Detect which cell encompasses the target text, then output its [X, Y] center coordinate. 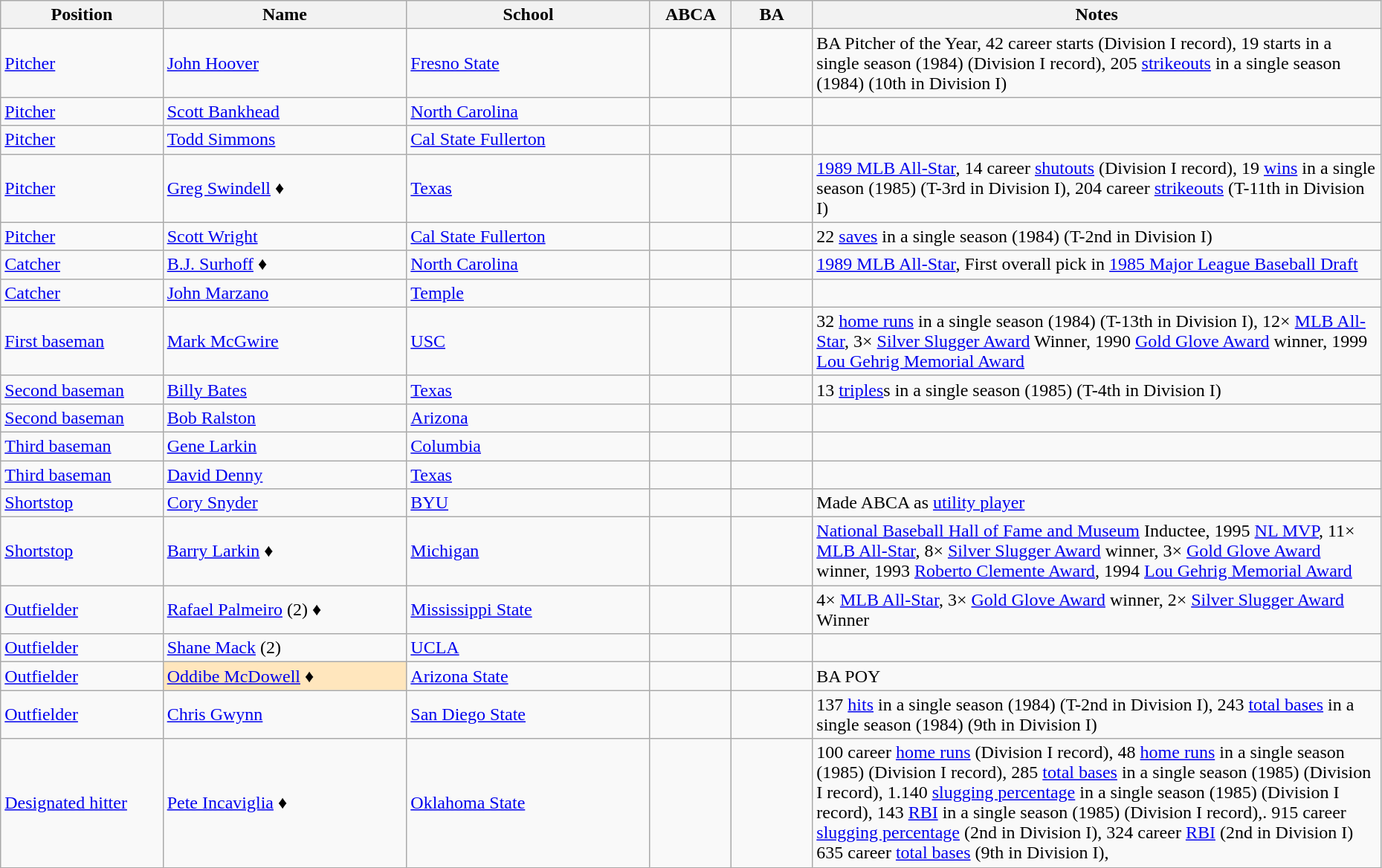
BA [772, 15]
First baseman [82, 341]
Scott Bankhead [285, 111]
Mississippi State [529, 609]
Oklahoma State [529, 803]
Billy Bates [285, 389]
22 saves in a single season (1984) (T-2nd in Division I) [1097, 236]
John Marzano [285, 293]
B.J. Surhoff ♦ [285, 265]
BYU [529, 503]
Cory Snyder [285, 503]
Bob Ralston [285, 418]
Position [82, 15]
Greg Swindell ♦ [285, 188]
Todd Simmons [285, 140]
Temple [529, 293]
ABCA [690, 15]
Shane Mack (2) [285, 648]
Michigan [529, 551]
Mark McGwire [285, 341]
Oddibe McDowell ♦ [285, 676]
Made ABCA as utility player [1097, 503]
BA POY [1097, 676]
USC [529, 341]
David Denny [285, 475]
137 hits in a single season (1984) (T-2nd in Division I), 243 total bases in a single season (1984) (9th in Division I) [1097, 715]
1989 MLB All-Star, First overall pick in 1985 Major League Baseball Draft [1097, 265]
Columbia [529, 446]
Notes [1097, 15]
Barry Larkin ♦ [285, 551]
Fresno State [529, 63]
UCLA [529, 648]
Arizona State [529, 676]
Pete Incaviglia ♦ [285, 803]
San Diego State [529, 715]
Designated hitter [82, 803]
Arizona [529, 418]
John Hoover [285, 63]
Name [285, 15]
Chris Gwynn [285, 715]
School [529, 15]
4× MLB All-Star, 3× Gold Glove Award winner, 2× Silver Slugger Award Winner [1097, 609]
Rafael Palmeiro (2) ♦ [285, 609]
Gene Larkin [285, 446]
13 tripless in a single season (1985) (T-4th in Division I) [1097, 389]
Scott Wright [285, 236]
